Output the [X, Y] coordinate of the center of the cell containing the given text.  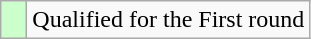
Qualified for the First round [168, 20]
